Search for the cell housing the specified text and yield its [x, y] center coordinate. 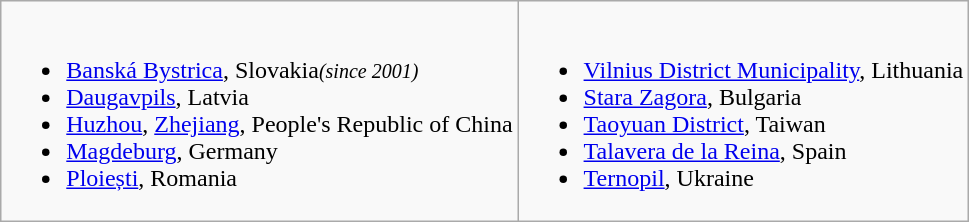
Vilnius District Municipality, Lithuania Stara Zagora, Bulgaria Taoyuan District, Taiwan Talavera de la Reina, Spain Ternopil, Ukraine [744, 112]
Banská Bystrica, Slovakia(since 2001) Daugavpils, Latvia Huzhou, Zhejiang, People's Republic of China Magdeburg, Germany Ploiești, Romania [260, 112]
